Identify which cell holds the provided text, then report its (X, Y) central coordinate. 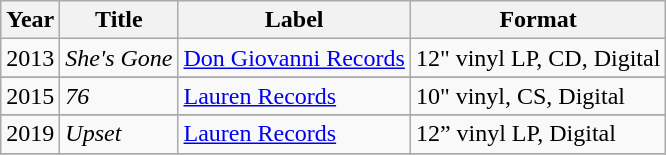
Format (538, 20)
76 (119, 96)
She's Gone (119, 58)
2019 (30, 134)
Title (119, 20)
Year (30, 20)
Upset (119, 134)
2015 (30, 96)
Don Giovanni Records (294, 58)
12” vinyl LP, Digital (538, 134)
10" vinyl, CS, Digital (538, 96)
Label (294, 20)
12" vinyl LP, CD, Digital (538, 58)
2013 (30, 58)
